Extract the (X, Y) coordinate from the center of the cell holding the provided text.  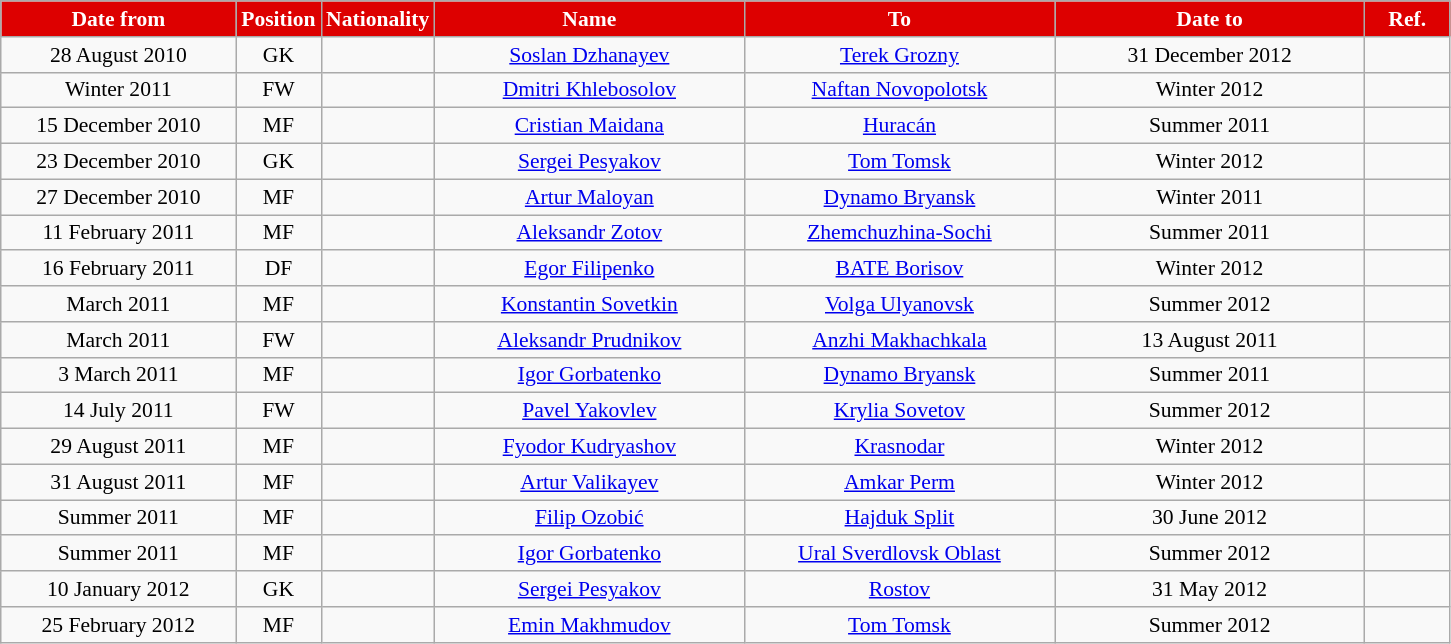
Artur Valikayev (589, 482)
Pavel Yakovlev (589, 411)
29 August 2011 (118, 447)
Krasnodar (899, 447)
DF (278, 269)
Ural Sverdlovsk Oblast (899, 554)
Position (278, 19)
Rostov (899, 589)
Name (589, 19)
31 August 2011 (118, 482)
Emin Makhmudov (589, 625)
Nationality (378, 19)
Terek Grozny (899, 55)
To (899, 19)
Zhemchuzhina-Sochi (899, 233)
Hajduk Split (899, 518)
31 December 2012 (1210, 55)
Cristian Maidana (589, 126)
28 August 2010 (118, 55)
Krylia Sovetov (899, 411)
Egor Filipenko (589, 269)
Artur Maloyan (589, 197)
15 December 2010 (118, 126)
10 January 2012 (118, 589)
27 December 2010 (118, 197)
Aleksandr Zotov (589, 233)
Fyodor Kudryashov (589, 447)
Anzhi Makhachkala (899, 340)
Filip Ozobić (589, 518)
30 June 2012 (1210, 518)
Huracán (899, 126)
Date to (1210, 19)
Volga Ulyanovsk (899, 304)
23 December 2010 (118, 162)
Aleksandr Prudnikov (589, 340)
Ref. (1408, 19)
Konstantin Sovetkin (589, 304)
14 July 2011 (118, 411)
Soslan Dzhanayev (589, 55)
16 February 2011 (118, 269)
Naftan Novopolotsk (899, 90)
3 March 2011 (118, 375)
Amkar Perm (899, 482)
Dmitri Khlebosolov (589, 90)
31 May 2012 (1210, 589)
11 February 2011 (118, 233)
BATE Borisov (899, 269)
13 August 2011 (1210, 340)
Date from (118, 19)
25 February 2012 (118, 625)
